Identify which cell holds the provided text, then report its (X, Y) central coordinate. 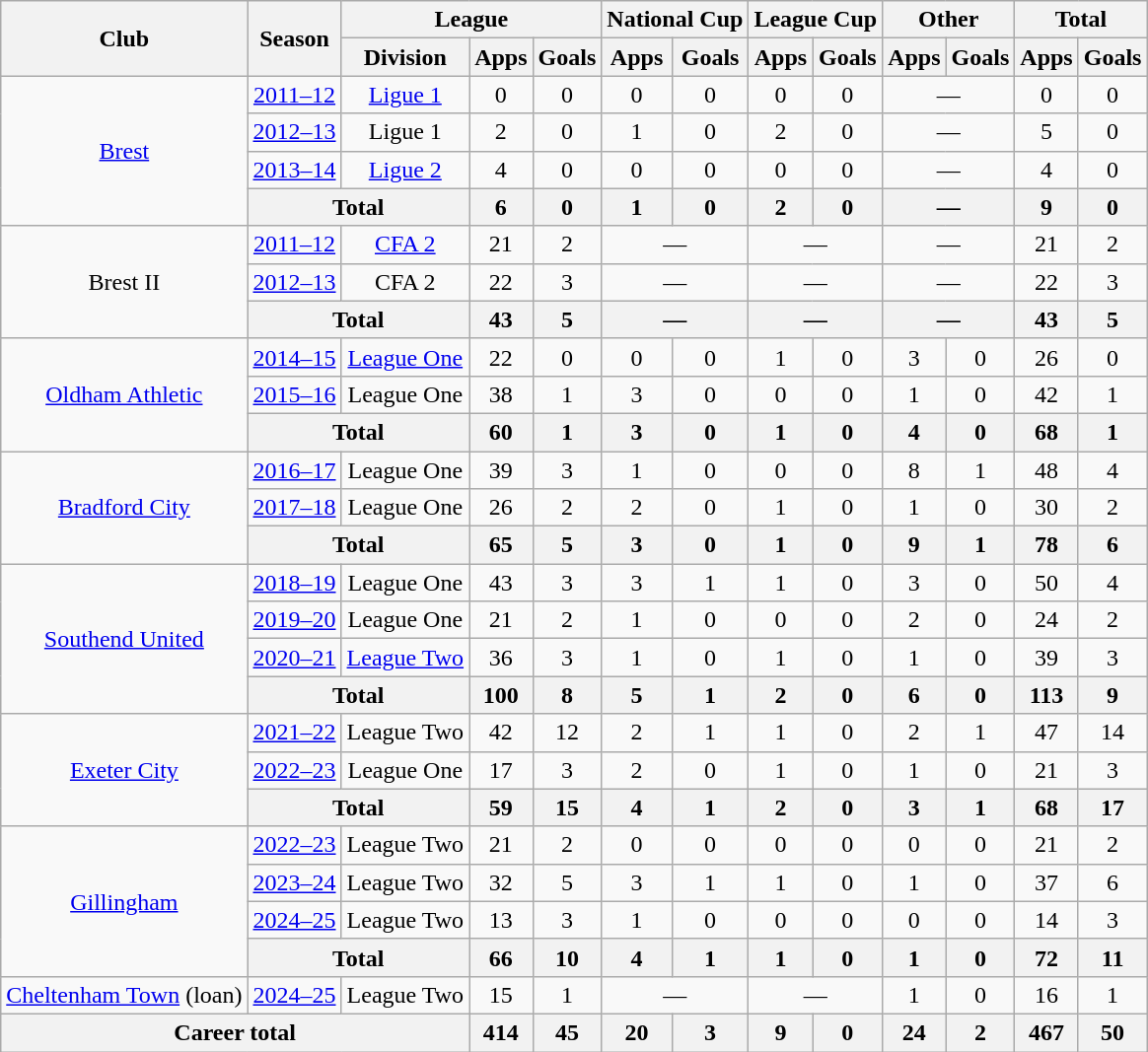
16 (1046, 995)
Exeter City (124, 770)
Other (949, 20)
Club (124, 38)
10 (567, 957)
2018–19 (294, 583)
38 (501, 394)
National Cup (675, 20)
League (471, 20)
20 (637, 1032)
32 (501, 882)
Bradford City (124, 508)
Brest (124, 151)
12 (567, 733)
Ligue 2 (405, 170)
467 (1046, 1032)
59 (501, 807)
2017–18 (294, 508)
60 (501, 432)
100 (501, 695)
Brest II (124, 282)
Cheltenham Town (loan) (124, 995)
30 (1046, 508)
2023–24 (294, 882)
2019–20 (294, 620)
2016–17 (294, 470)
72 (1046, 957)
Division (405, 57)
2014–15 (294, 357)
65 (501, 545)
2013–14 (294, 170)
11 (1112, 957)
13 (501, 920)
47 (1046, 733)
2015–16 (294, 394)
2021–22 (294, 733)
Southend United (124, 639)
Season (294, 38)
48 (1046, 470)
36 (501, 658)
113 (1046, 695)
Career total (235, 1032)
Gillingham (124, 901)
78 (1046, 545)
League Cup (816, 20)
2020–21 (294, 658)
37 (1046, 882)
66 (501, 957)
Oldham Athletic (124, 394)
414 (501, 1032)
45 (567, 1032)
